Capture the cell that displays the provided text and extract its [X, Y] central coordinate. 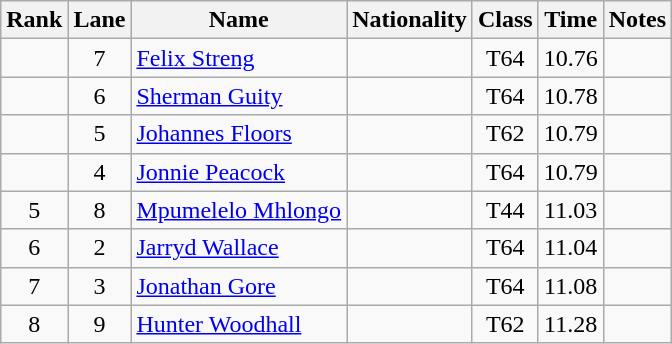
Felix Streng [239, 58]
11.08 [570, 286]
Class [505, 20]
Rank [34, 20]
11.03 [570, 210]
11.04 [570, 248]
Jonathan Gore [239, 286]
Time [570, 20]
10.78 [570, 96]
Hunter Woodhall [239, 324]
3 [100, 286]
Lane [100, 20]
Notes [637, 20]
Jarryd Wallace [239, 248]
Mpumelelo Mhlongo [239, 210]
Sherman Guity [239, 96]
Johannes Floors [239, 134]
Jonnie Peacock [239, 172]
2 [100, 248]
11.28 [570, 324]
9 [100, 324]
4 [100, 172]
Nationality [410, 20]
T44 [505, 210]
Name [239, 20]
10.76 [570, 58]
